Detect which cell encompasses the target text, then output its (X, Y) center coordinate. 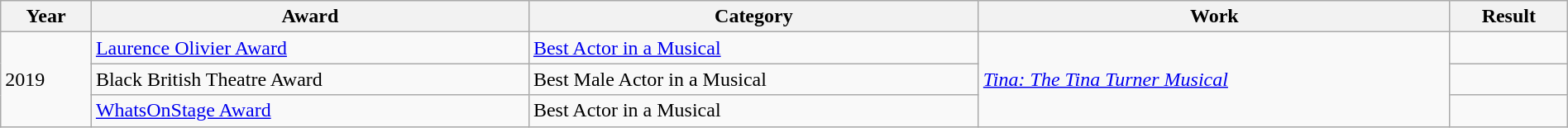
Black British Theatre Award (309, 79)
2019 (46, 79)
Year (46, 17)
Result (1508, 17)
Work (1214, 17)
Award (309, 17)
Best Male Actor in a Musical (753, 79)
WhatsOnStage Award (309, 111)
Tina: The Tina Turner Musical (1214, 79)
Category (753, 17)
Laurence Olivier Award (309, 48)
